Search for the cell housing the specified text and yield its (X, Y) center coordinate. 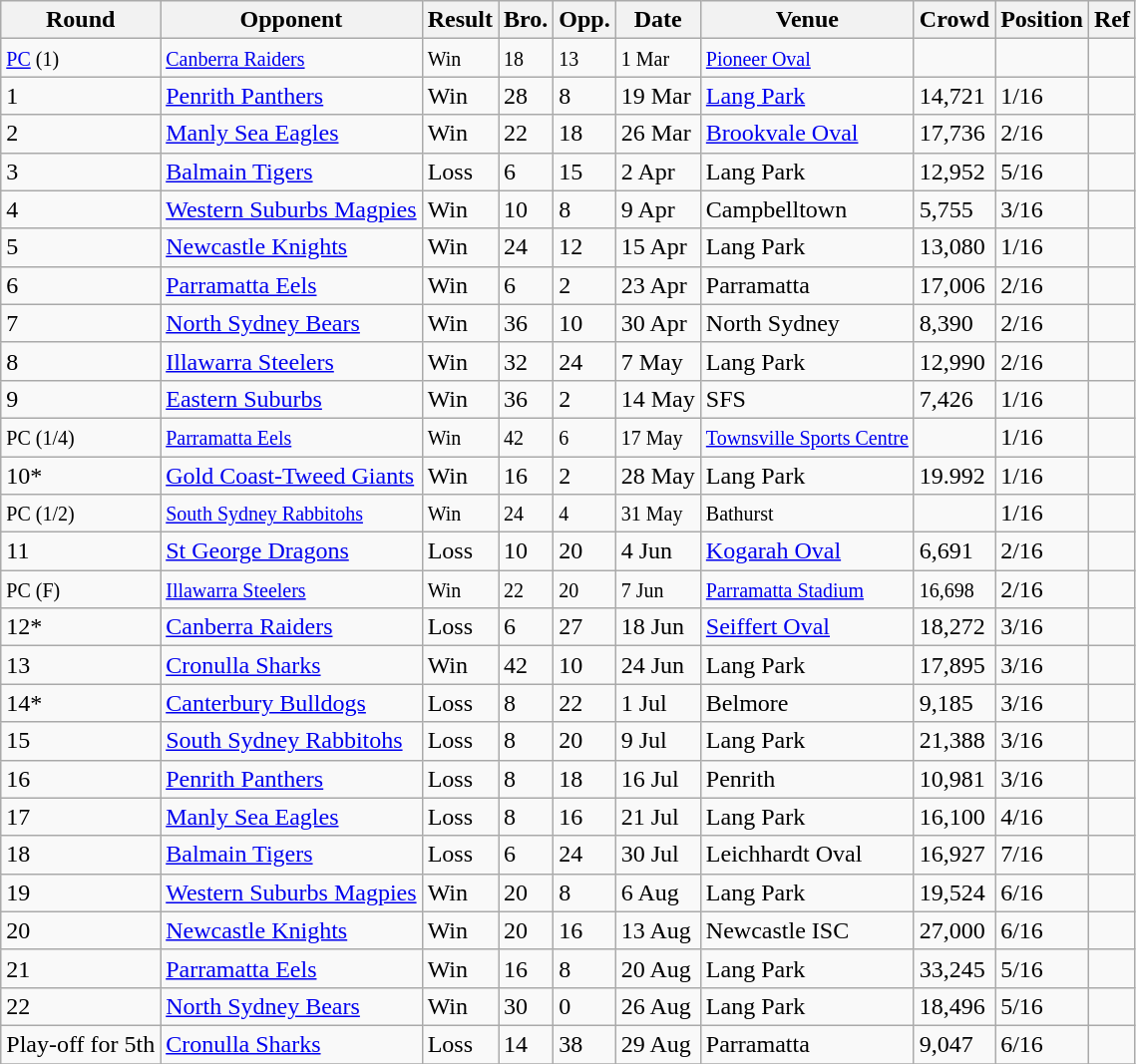
Canterbury Bulldogs (291, 703)
Seiffert Oval (807, 627)
12* (81, 627)
5 (81, 247)
21 (81, 968)
Leichhardt Oval (807, 855)
19.992 (953, 476)
Play-off for 5th (81, 1044)
15 Apr (658, 247)
12,990 (953, 361)
Bro. (527, 20)
Newcastle ISC (807, 930)
7 (81, 323)
16,927 (953, 855)
Belmore (807, 703)
26 Aug (658, 1006)
14 (527, 1044)
0 (584, 1006)
PC (1/4) (81, 437)
1 (81, 96)
9 (81, 399)
19 Mar (658, 96)
12 (584, 247)
7 May (658, 361)
17 (81, 817)
18,272 (953, 627)
28 May (658, 476)
10,981 (953, 779)
Townsville Sports Centre (807, 437)
Result (460, 20)
27 (584, 627)
4 Jun (658, 551)
2 Apr (658, 172)
Opponent (291, 20)
13 Aug (658, 930)
19,524 (953, 892)
18,496 (953, 1006)
9 Jul (658, 741)
6 Aug (658, 892)
9,185 (953, 703)
7,426 (953, 399)
Parramatta Stadium (807, 589)
24 Jun (658, 665)
17,895 (953, 665)
23 Apr (658, 285)
PC (1) (81, 58)
SFS (807, 399)
18 Jun (658, 627)
Position (1042, 20)
Ref (1111, 20)
St George Dragons (291, 551)
17,006 (953, 285)
Venue (807, 20)
16 Jul (658, 779)
PC (F) (81, 589)
19 (81, 892)
16,100 (953, 817)
7/16 (1042, 855)
27,000 (953, 930)
30 Apr (658, 323)
6,691 (953, 551)
17 May (658, 437)
Campbelltown (807, 209)
30 Jul (658, 855)
14 May (658, 399)
1 Jul (658, 703)
Gold Coast-Tweed Giants (291, 476)
10* (81, 476)
9 Apr (658, 209)
17,736 (953, 134)
Crowd (953, 20)
9,047 (953, 1044)
33,245 (953, 968)
7 Jun (658, 589)
Date (658, 20)
12,952 (953, 172)
Bathurst (807, 514)
Penrith (807, 779)
Eastern Suburbs (291, 399)
PC (1/2) (81, 514)
Opp. (584, 20)
4/16 (1042, 817)
14,721 (953, 96)
1 Mar (658, 58)
11 (81, 551)
Pioneer Oval (807, 58)
30 (527, 1006)
21,388 (953, 741)
32 (527, 361)
21 Jul (658, 817)
14* (81, 703)
Brookvale Oval (807, 134)
3 (81, 172)
38 (584, 1044)
31 May (658, 514)
29 Aug (658, 1044)
28 (527, 96)
13,080 (953, 247)
Round (81, 20)
Kogarah Oval (807, 551)
North Sydney (807, 323)
8,390 (953, 323)
26 Mar (658, 134)
5,755 (953, 209)
16,698 (953, 589)
20 Aug (658, 968)
